Extract the [X, Y] coordinate from the center of the cell holding the provided text.  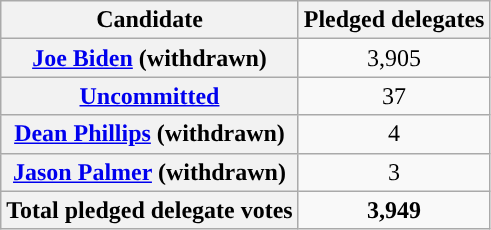
Jason Palmer (withdrawn) [150, 172]
Joe Biden (withdrawn) [150, 58]
3 [394, 172]
37 [394, 96]
3,905 [394, 58]
Candidate [150, 20]
4 [394, 134]
Uncommitted [150, 96]
Total pledged delegate votes [150, 210]
Pledged delegates [394, 20]
Dean Phillips (withdrawn) [150, 134]
3,949 [394, 210]
